Extract the [x, y] coordinate from the center of the cell holding the provided text.  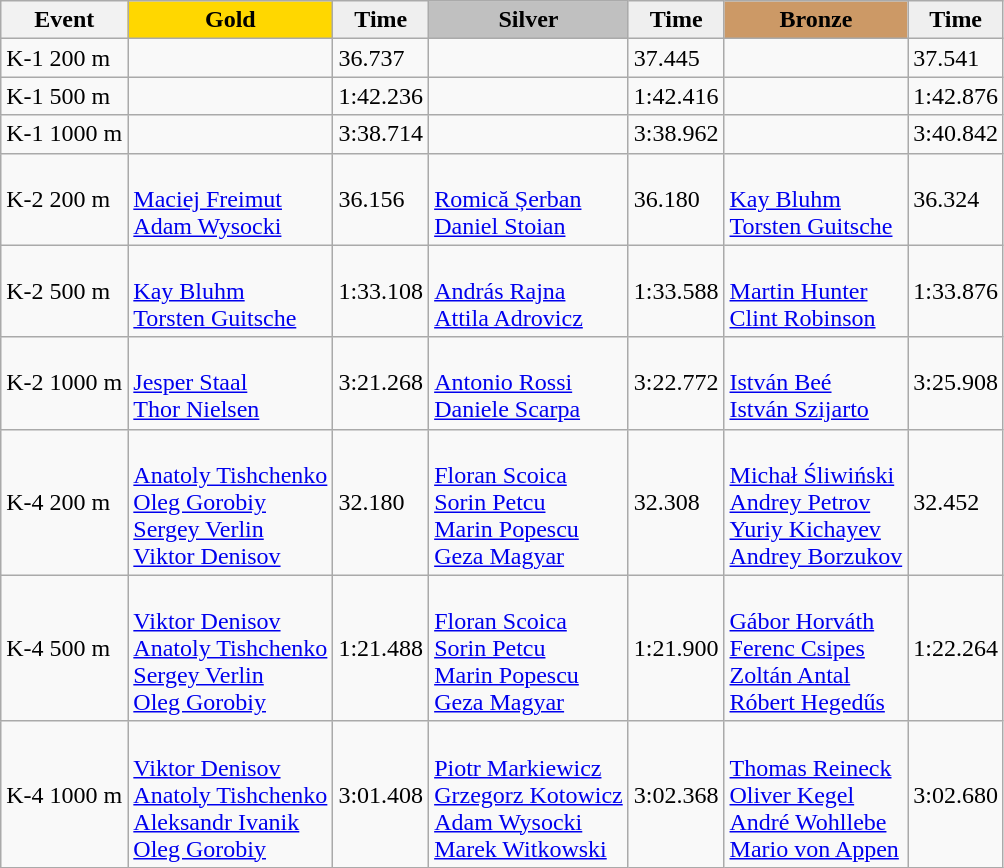
32.180 [381, 502]
36.156 [381, 199]
3:02.368 [676, 794]
3:38.714 [381, 134]
1:42.236 [381, 96]
Jesper StaalThor Nielsen [230, 383]
3:01.408 [381, 794]
K-2 200 m [64, 199]
1:33.588 [676, 291]
K-2 1000 m [64, 383]
32.308 [676, 502]
K-2 500 m [64, 291]
Bronze [816, 20]
36.324 [956, 199]
1:33.876 [956, 291]
37.541 [956, 58]
András RajnaAttila Adrovicz [529, 291]
32.452 [956, 502]
Martin HunterClint Robinson [816, 291]
37.445 [676, 58]
1:42.876 [956, 96]
Maciej FreimutAdam Wysocki [230, 199]
Anatoly TishchenkoOleg GorobiySergey VerlinViktor Denisov [230, 502]
K-1 500 m [64, 96]
36.737 [381, 58]
Gold [230, 20]
K-4 200 m [64, 502]
K-1 200 m [64, 58]
1:21.488 [381, 648]
K-4 500 m [64, 648]
36.180 [676, 199]
3:38.962 [676, 134]
K-4 1000 m [64, 794]
Gábor HorváthFerenc CsipesZoltán AntalRóbert Hegedűs [816, 648]
Event [64, 20]
K-1 1000 m [64, 134]
3:22.772 [676, 383]
Thomas ReineckOliver KegelAndré WohllebeMario von Appen [816, 794]
Viktor DenisovAnatoly TishchenkoSergey VerlinOleg Gorobiy [230, 648]
3:40.842 [956, 134]
1:42.416 [676, 96]
Michał ŚliwińskiAndrey PetrovYuriy KichayevAndrey Borzukov [816, 502]
1:21.900 [676, 648]
Viktor DenisovAnatoly TishchenkoAleksandr IvanikOleg Gorobiy [230, 794]
3:25.908 [956, 383]
1:33.108 [381, 291]
Piotr MarkiewiczGrzegorz KotowiczAdam WysockiMarek Witkowski [529, 794]
3:02.680 [956, 794]
3:21.268 [381, 383]
Silver [529, 20]
Romică ȘerbanDaniel Stoian [529, 199]
1:22.264 [956, 648]
Antonio RossiDaniele Scarpa [529, 383]
István BeéIstván Szijarto [816, 383]
